For the text-containing cell, return its midpoint in [X, Y] coordinate format. 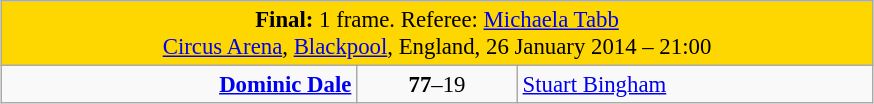
Final: 1 frame. Referee: Michaela Tabb Circus Arena, Blackpool, England, 26 January 2014 – 21:00 [437, 34]
77–19 [438, 85]
Stuart Bingham [695, 85]
Dominic Dale [179, 85]
